Pinpoint the cell where the given text exists, returning its [X, Y] midpoint coordinate. 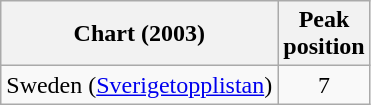
7 [324, 85]
Peakposition [324, 34]
Sweden (Sverigetopplistan) [140, 85]
Chart (2003) [140, 34]
